Output the (X, Y) coordinate of the center of the cell containing the given text.  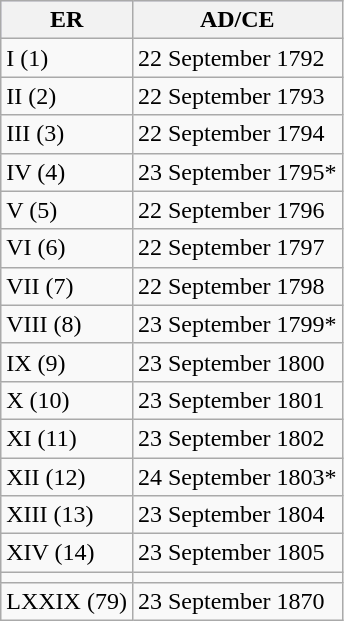
23 September 1805 (237, 553)
VII (7) (67, 286)
22 September 1794 (237, 134)
23 September 1804 (237, 515)
23 September 1799* (237, 324)
23 September 1800 (237, 362)
V (5) (67, 210)
24 September 1803* (237, 477)
23 September 1795* (237, 172)
ER (67, 20)
I (1) (67, 58)
23 September 1870 (237, 602)
XI (11) (67, 438)
X (10) (67, 400)
22 September 1797 (237, 248)
VIII (8) (67, 324)
III (3) (67, 134)
23 September 1801 (237, 400)
XII (12) (67, 477)
IX (9) (67, 362)
AD/CE (237, 20)
XIII (13) (67, 515)
VI (6) (67, 248)
22 September 1796 (237, 210)
LXXIX (79) (67, 602)
23 September 1802 (237, 438)
XIV (14) (67, 553)
II (2) (67, 96)
22 September 1798 (237, 286)
22 September 1792 (237, 58)
22 September 1793 (237, 96)
IV (4) (67, 172)
